Scan for the cell matching the given text and deliver its (x, y) coordinate at center. 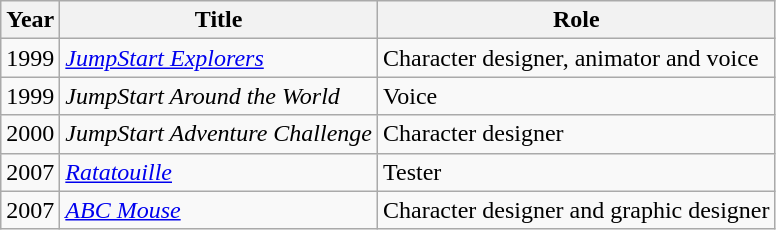
JumpStart Explorers (219, 58)
Tester (576, 172)
ABC Mouse (219, 210)
Ratatouille (219, 172)
JumpStart Adventure Challenge (219, 134)
Character designer, animator and voice (576, 58)
Title (219, 20)
2000 (30, 134)
JumpStart Around the World (219, 96)
Voice (576, 96)
Character designer (576, 134)
Role (576, 20)
Year (30, 20)
Character designer and graphic designer (576, 210)
